Pinpoint the cell where the given text exists, returning its [x, y] midpoint coordinate. 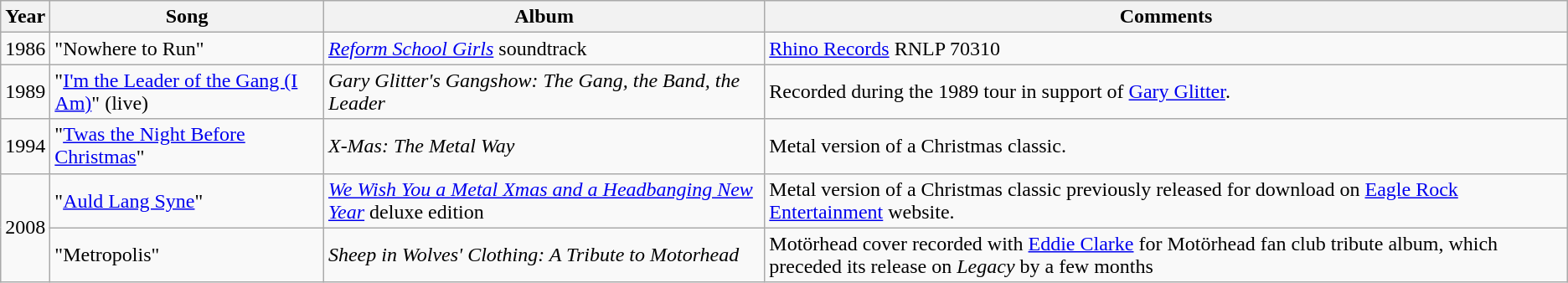
1994 [25, 146]
"Metropolis" [188, 255]
"Twas the Night Before Christmas" [188, 146]
Gary Glitter's Gangshow: The Gang, the Band, the Leader [544, 92]
Reform School Girls soundtrack [544, 49]
Album [544, 17]
2008 [25, 228]
1986 [25, 49]
Sheep in Wolves' Clothing: A Tribute to Motorhead [544, 255]
"I'm the Leader of the Gang (I Am)" (live) [188, 92]
1989 [25, 92]
We Wish You a Metal Xmas and a Headbanging New Year deluxe edition [544, 201]
Motörhead cover recorded with Eddie Clarke for Motörhead fan club tribute album, which preceded its release on Legacy by a few months [1166, 255]
Rhino Records RNLP 70310 [1166, 49]
Year [25, 17]
Metal version of a Christmas classic previously released for download on Eagle Rock Entertainment website. [1166, 201]
Metal version of a Christmas classic. [1166, 146]
X-Mas: The Metal Way [544, 146]
"Auld Lang Syne" [188, 201]
Song [188, 17]
Comments [1166, 17]
Recorded during the 1989 tour in support of Gary Glitter. [1166, 92]
"Nowhere to Run" [188, 49]
